Return the (X, Y) coordinate for the center point of the cell that contains the specified text.  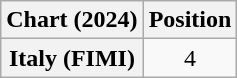
Position (190, 20)
Chart (2024) (72, 20)
4 (190, 58)
Italy (FIMI) (72, 58)
